Provide the [X, Y] coordinate of the cell's center where the given text is located.  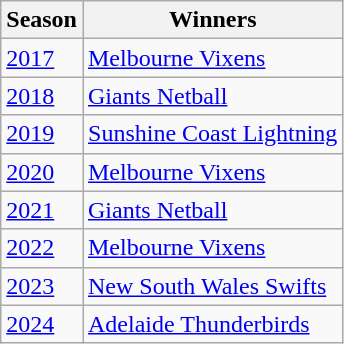
Sunshine Coast Lightning [212, 134]
2018 [42, 96]
Adelaide Thunderbirds [212, 324]
2020 [42, 172]
New South Wales Swifts [212, 286]
2024 [42, 324]
2021 [42, 210]
Season [42, 20]
2019 [42, 134]
2017 [42, 58]
2022 [42, 248]
2023 [42, 286]
Winners [212, 20]
